Find where the given text appears and provide that cell's center as [x, y] coordinate. 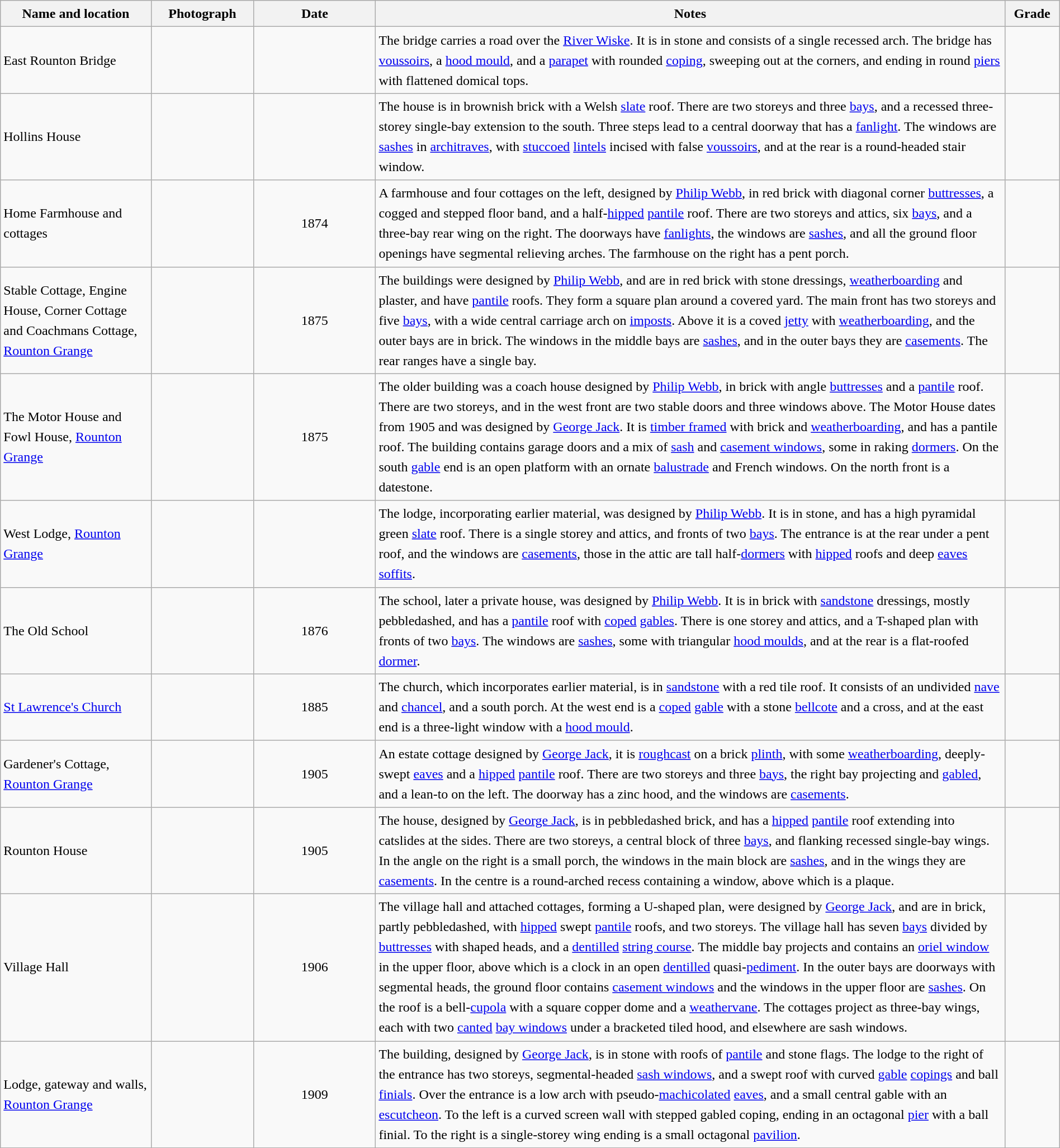
Photograph [202, 13]
Lodge, gateway and walls,Rounton Grange [76, 1095]
Hollins House [76, 136]
East Rounton Bridge [76, 60]
The Old School [76, 631]
1874 [315, 224]
Rounton House [76, 850]
Name and location [76, 13]
The Motor House and Fowl House, Rounton Grange [76, 437]
St Lawrence's Church [76, 707]
1906 [315, 967]
Date [315, 13]
1885 [315, 707]
West Lodge, Rounton Grange [76, 544]
Grade [1032, 13]
Notes [690, 13]
Village Hall [76, 967]
1876 [315, 631]
Home Farmhouse and cottages [76, 224]
Stable Cottage, Engine House, Corner Cottage and Coachmans Cottage, Rounton Grange [76, 320]
1909 [315, 1095]
Gardener's Cottage, Rounton Grange [76, 774]
